Find where the given text appears and provide that cell's center as (X, Y) coordinate. 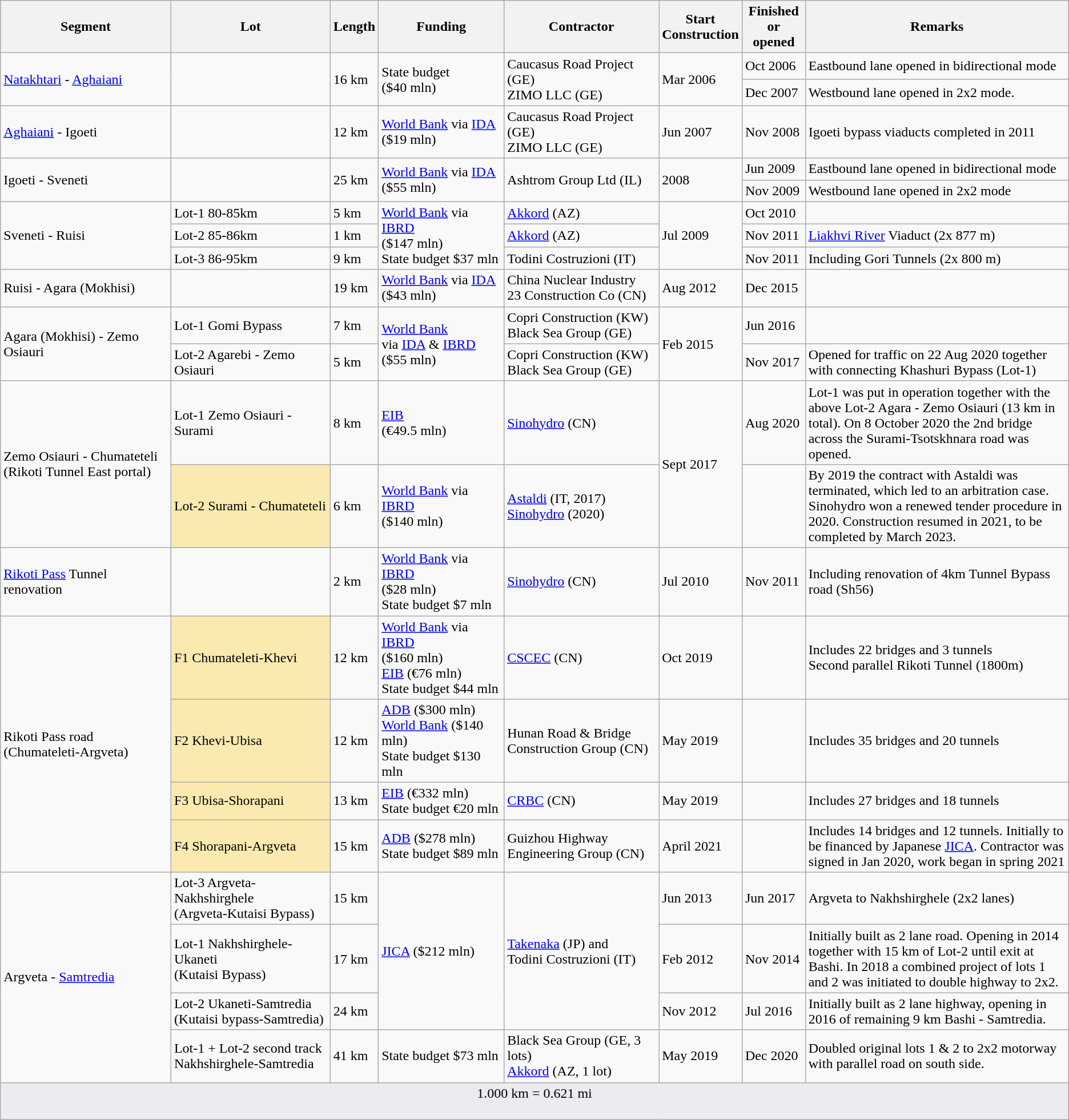
Lot-2 85-86km (250, 236)
Argveta - Samtredia (86, 977)
Jun 2009 (773, 169)
State budget $73 mln (441, 1056)
Oct 2010 (773, 213)
Includes 14 bridges and 12 tunnels. Initially to be financed by Japanese JICA. Contractor was signed in Jan 2020, work began in spring 2021 (937, 846)
Jun 2017 (773, 899)
World Bank via IBRD($140 mln) (441, 506)
Nov 2012 (701, 1012)
Lot-1 80-85km (250, 213)
Liakhvi River Viaduct (2x 877 m) (937, 236)
Lot-1 Nakhshirghele-Ukaneti(Kutaisi Bypass) (250, 959)
Takenaka (JP) andTodini Costruzioni (IT) (581, 951)
Dec 2015 (773, 288)
ADB ($278 mln)State budget $89 mln (441, 846)
F1 Chumateleti-Khevi (250, 657)
Includes 35 bridges and 20 tunnels (937, 741)
Oct 2019 (701, 657)
Doubled original lots 1 & 2 to 2x2 motorway with parallel road on south side. (937, 1056)
Natakhtari - Aghaiani (86, 79)
Westbound lane opened in 2x2 mode (937, 191)
Contractor (581, 27)
Aug 2020 (773, 422)
Jul 2016 (773, 1012)
Ruisi - Agara (Mokhisi) (86, 288)
Initially built as 2 lane highway, opening in 2016 of remaining 9 km Bashi - Samtredia. (937, 1012)
Segment (86, 27)
Rikoti Pass road(Chumateleti-Argveta) (86, 743)
9 km (354, 258)
Nov 2014 (773, 959)
Aghaiani - Igoeti (86, 132)
Dec 2020 (773, 1056)
Lot-2 Surami - Chumateteli (250, 506)
2 km (354, 581)
Sept 2017 (701, 464)
World Bank via IBRD($28 mln) State budget $7 mln (441, 581)
Feb 2015 (701, 344)
Length (354, 27)
Lot-1 Gomi Bypass (250, 325)
Includes 27 bridges and 18 tunnels (937, 801)
Nov 2008 (773, 132)
Lot-2 Agarebi - Zemo Osiauri (250, 362)
Finishedor opened (773, 27)
Zemo Osiauri - Chumateteli(Rikoti Tunnel East portal) (86, 464)
Lot-2 Ukaneti-Samtredia(Kutaisi bypass-Samtredia) (250, 1012)
Mar 2006 (701, 79)
Sveneti - Ruisi (86, 235)
16 km (354, 79)
25 km (354, 180)
Includes 22 bridges and 3 tunnelsSecond parallel Rikoti Tunnel (1800m) (937, 657)
41 km (354, 1056)
7 km (354, 325)
F3 Ubisa-Shorapani (250, 801)
Ashtrom Group Ltd (IL) (581, 180)
Nov 2017 (773, 362)
Igoeti - Sveneti (86, 180)
EIB (€332 mln)State budget €20 mln (441, 801)
2008 (701, 180)
Lot (250, 27)
Jun 2013 (701, 899)
Lot-3 86-95km (250, 258)
China Nuclear Industry23 Construction Co (CN) (581, 288)
1 km (354, 236)
Westbound lane opened in 2x2 mode. (937, 92)
Rikoti Pass Tunnel renovation (86, 581)
Argveta to Nakhshirghele (2x2 lanes) (937, 899)
Nov 2009 (773, 191)
Including Gori Tunnels (2x 800 m) (937, 258)
Including renovation of 4km Tunnel Bypass road (Sh56) (937, 581)
State budget($40 mln) (441, 79)
Funding (441, 27)
Hunan Road & BridgeConstruction Group (CN) (581, 741)
Aug 2012 (701, 288)
JICA ($212 mln) (441, 951)
1.000 km = 0.621 mi (534, 1101)
Jul 2010 (701, 581)
World Bank via IDA($19 mln) (441, 132)
F2 Khevi-Ubisa (250, 741)
17 km (354, 959)
19 km (354, 288)
World Bank via IBRD($160 mln)EIB (€76 mln)State budget $44 mln (441, 657)
Guizhou HighwayEngineering Group (CN) (581, 846)
Remarks (937, 27)
Lot-3 Argveta-Nakhshirghele(Argveta-Kutaisi Bypass) (250, 899)
Lot-1 + Lot-2 second trackNakhshirghele-Samtredia (250, 1056)
Jul 2009 (701, 235)
Opened for traffic on 22 Aug 2020 together with connecting Khashuri Bypass (Lot-1) (937, 362)
CSCEC (CN) (581, 657)
Jun 2007 (701, 132)
F4 Shorapani-Argveta (250, 846)
World Bank via IDA($55 mln) (441, 180)
World Bank via IBRD($147 mln)State budget $37 mln (441, 235)
8 km (354, 422)
World Bank via IDA($43 mln) (441, 288)
Astaldi (IT, 2017)Sinohydro (2020) (581, 506)
Jun 2016 (773, 325)
13 km (354, 801)
Dec 2007 (773, 92)
Lot-1 Zemo Osiauri - Surami (250, 422)
Todini Costruzioni (IT) (581, 258)
Black Sea Group (GE, 3 lots)Akkord (AZ, 1 lot) (581, 1056)
Oct 2006 (773, 66)
Igoeti bypass viaducts completed in 2011 (937, 132)
ADB ($300 mln)World Bank ($140 mln)State budget $130 mln (441, 741)
6 km (354, 506)
24 km (354, 1012)
April 2021 (701, 846)
World Bankvia IDA & IBRD($55 mln) (441, 344)
Agara (Mokhisi) - Zemo Osiauri (86, 344)
CRBC (CN) (581, 801)
Feb 2012 (701, 959)
StartConstruction (701, 27)
EIB(€49.5 mln) (441, 422)
